Return the (x, y) coordinate for the center point of the cell that contains the specified text.  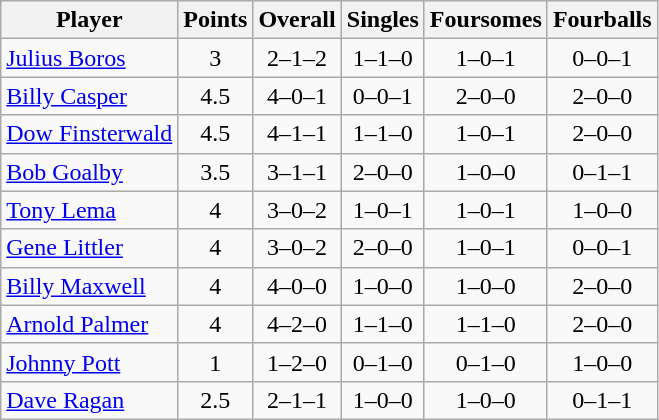
Billy Casper (90, 96)
2–1–1 (297, 400)
1–2–0 (297, 362)
3–1–1 (297, 172)
4–2–0 (297, 324)
4–0–1 (297, 96)
Julius Boros (90, 58)
Bob Goalby (90, 172)
Dave Ragan (90, 400)
2–1–2 (297, 58)
Johnny Pott (90, 362)
Player (90, 20)
Tony Lema (90, 210)
4–0–0 (297, 286)
Billy Maxwell (90, 286)
Arnold Palmer (90, 324)
Foursomes (486, 20)
Dow Finsterwald (90, 134)
4–1–1 (297, 134)
Overall (297, 20)
3 (216, 58)
Points (216, 20)
Gene Littler (90, 248)
2.5 (216, 400)
1 (216, 362)
3.5 (216, 172)
Fourballs (602, 20)
Singles (382, 20)
